Scan for the cell matching the given text and deliver its (x, y) coordinate at center. 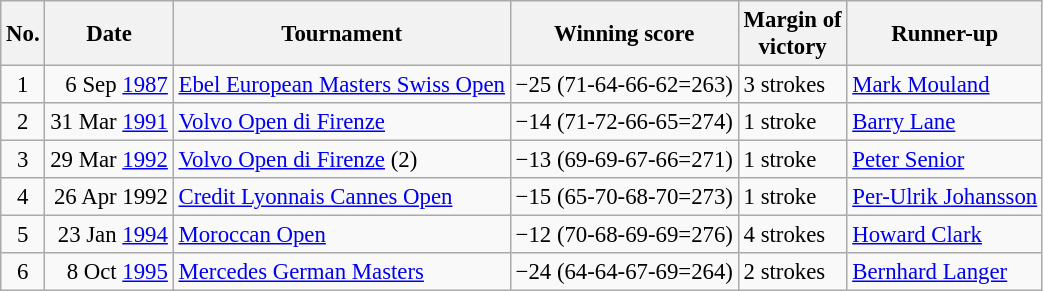
Credit Lyonnais Cannes Open (342, 197)
23 Jan 1994 (109, 235)
Date (109, 34)
−14 (71-72-66-65=274) (624, 122)
−25 (71-64-66-62=263) (624, 85)
Barry Lane (945, 122)
Ebel European Masters Swiss Open (342, 85)
3 (23, 160)
6 Sep 1987 (109, 85)
−12 (70-68-69-69=276) (624, 235)
Winning score (624, 34)
No. (23, 34)
Peter Senior (945, 160)
−13 (69-69-67-66=271) (624, 160)
Tournament (342, 34)
26 Apr 1992 (109, 197)
5 (23, 235)
Volvo Open di Firenze (342, 122)
2 (23, 122)
31 Mar 1991 (109, 122)
Per-Ulrik Johansson (945, 197)
Volvo Open di Firenze (2) (342, 160)
4 strokes (792, 235)
4 (23, 197)
1 (23, 85)
3 strokes (792, 85)
Howard Clark (945, 235)
−15 (65-70-68-70=273) (624, 197)
Runner-up (945, 34)
Margin ofvictory (792, 34)
Moroccan Open (342, 235)
29 Mar 1992 (109, 160)
Mark Mouland (945, 85)
